For the text-containing cell, return its midpoint in (x, y) coordinate format. 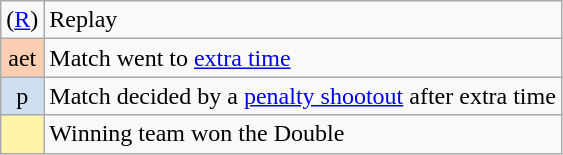
(R) (22, 20)
Replay (303, 20)
Match went to extra time (303, 58)
p (22, 96)
aet (22, 58)
Winning team won the Double (303, 134)
Match decided by a penalty shootout after extra time (303, 96)
